Extract the [X, Y] coordinate from the center of the cell holding the provided text.  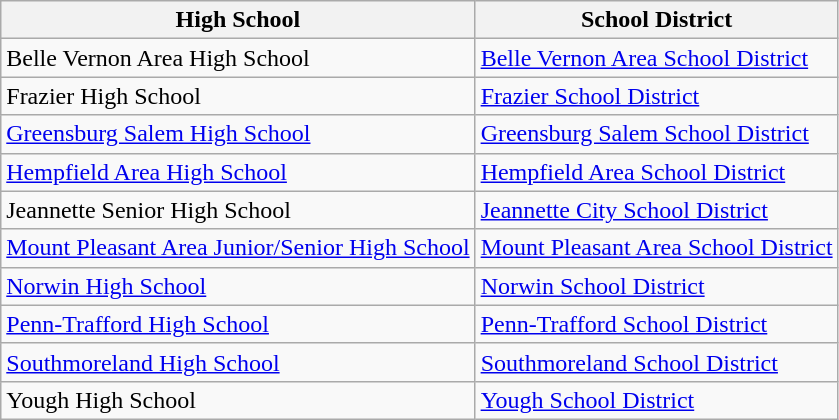
Yough High School [238, 400]
Hempfield Area High School [238, 172]
Southmoreland High School [238, 362]
Mount Pleasant Area School District [656, 248]
Frazier School District [656, 96]
Norwin High School [238, 286]
School District [656, 20]
Frazier High School [238, 96]
Belle Vernon Area School District [656, 58]
Mount Pleasant Area Junior/Senior High School [238, 248]
Greensburg Salem High School [238, 134]
Penn-Trafford School District [656, 324]
Hempfield Area School District [656, 172]
Yough School District [656, 400]
Jeannette City School District [656, 210]
Jeannette Senior High School [238, 210]
Southmoreland School District [656, 362]
Belle Vernon Area High School [238, 58]
Greensburg Salem School District [656, 134]
High School [238, 20]
Norwin School District [656, 286]
Penn-Trafford High School [238, 324]
